Identify which cell holds the provided text, then report its [X, Y] central coordinate. 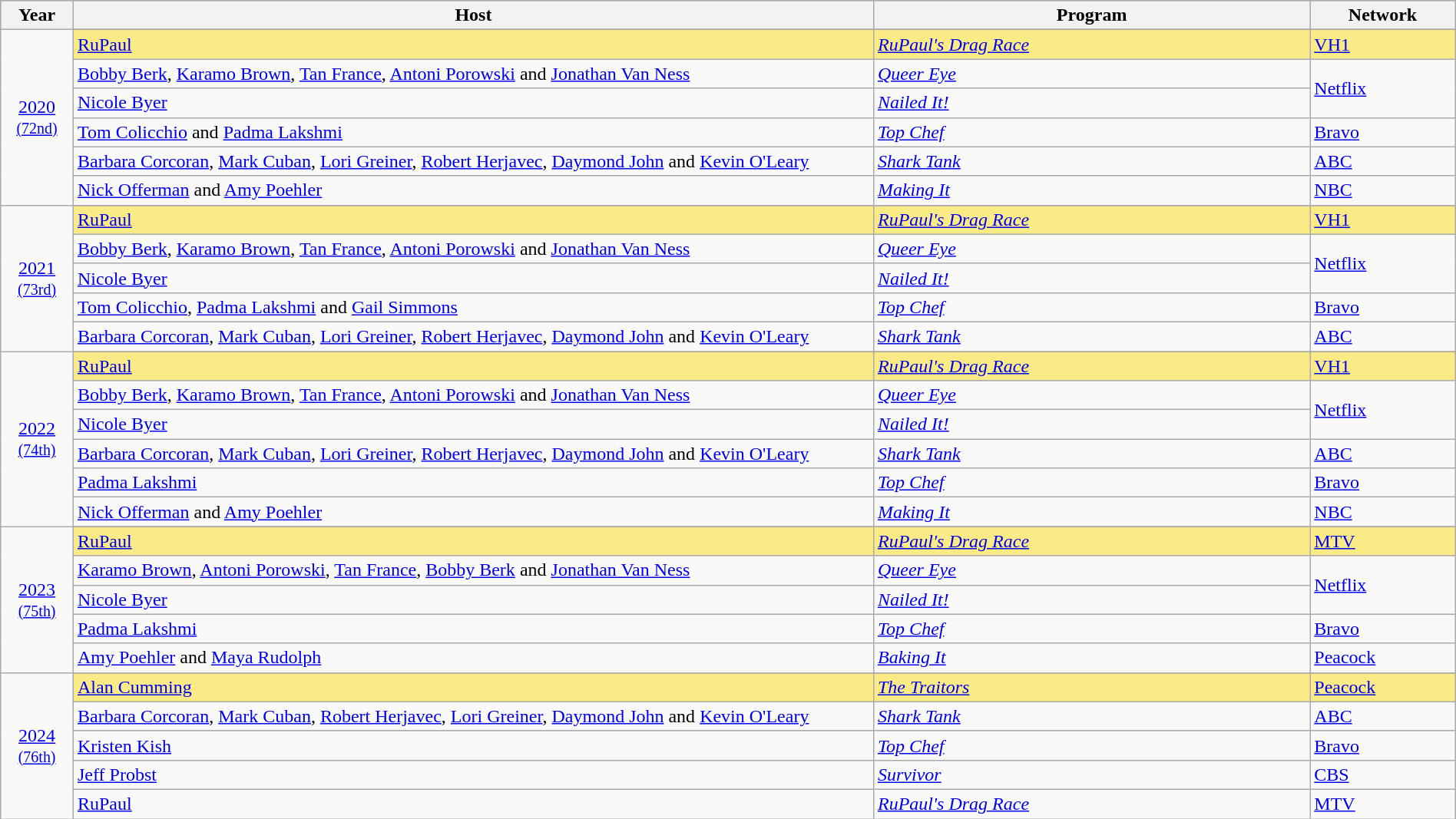
Baking It [1091, 658]
2023(75th) [37, 599]
2022(74th) [37, 439]
Barbara Corcoran, Mark Cuban, Robert Herjavec, Lori Greiner, Daymond John and Kevin O'Leary [473, 716]
Program [1091, 15]
Kristen Kish [473, 745]
Survivor [1091, 774]
Karamo Brown, Antoni Porowski, Tan France, Bobby Berk and Jonathan Van Ness [473, 570]
Year [37, 15]
2021(73rd) [37, 278]
Tom Colicchio, Padma Lakshmi and Gail Simmons [473, 307]
Tom Colicchio and Padma Lakshmi [473, 132]
2020(72nd) [37, 117]
The Traitors [1091, 687]
Host [473, 15]
Network [1382, 15]
Amy Poehler and Maya Rudolph [473, 658]
Jeff Probst [473, 774]
CBS [1382, 774]
Alan Cumming [473, 687]
2024(76th) [37, 745]
